Extract the (x, y) coordinate from the center of the cell holding the provided text.  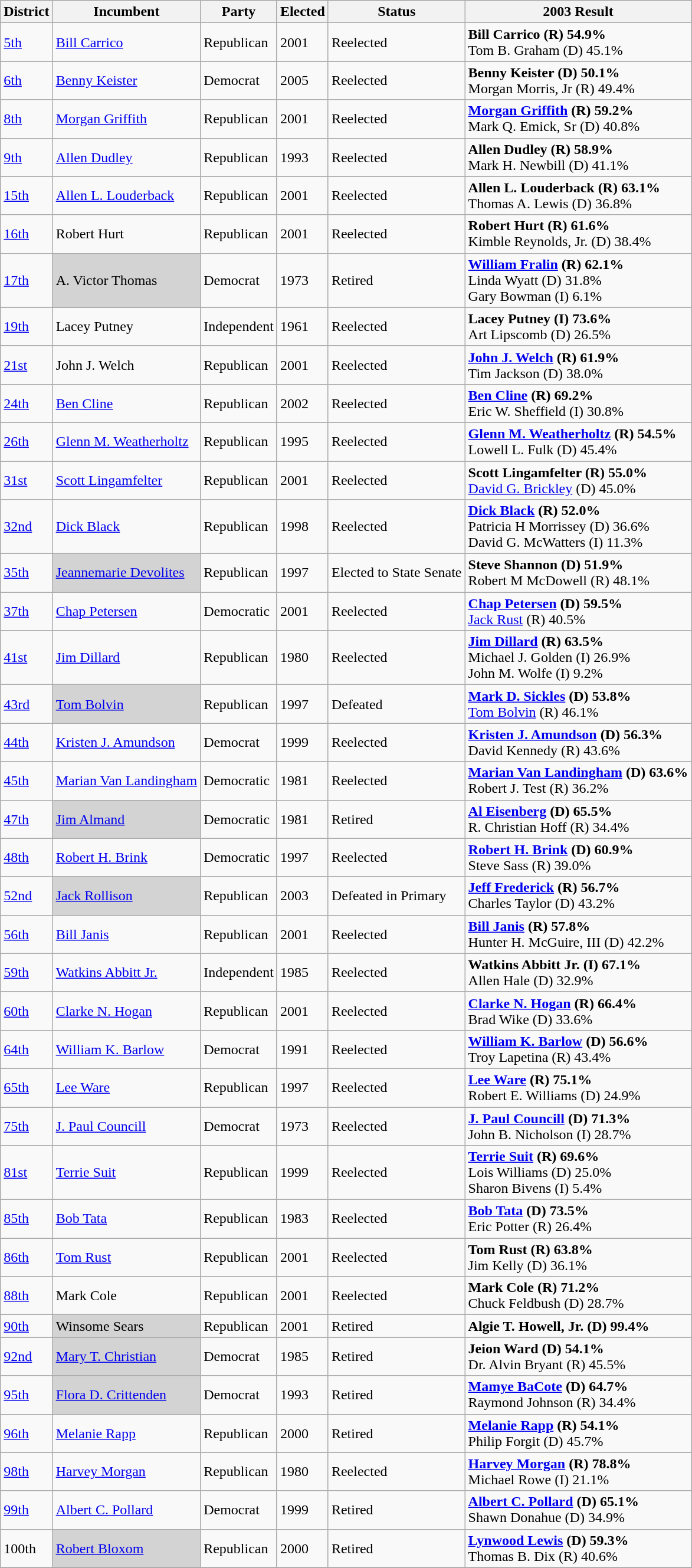
1983 (302, 1219)
Allen Dudley (126, 157)
35th (27, 573)
Clarke N. Hogan (126, 1011)
Bill Carrico (R) 54.9% Tom B. Graham (D) 45.1% (578, 42)
Allen L. Louderback (126, 196)
Morgan Griffith (126, 119)
1995 (302, 441)
96th (27, 1433)
2003 Result (578, 12)
9th (27, 157)
Flora D. Crittenden (126, 1395)
Clarke N. Hogan (R) 66.4% Brad Wike (D) 33.6% (578, 1011)
Jeff Frederick (R) 56.7% Charles Taylor (D) 43.2% (578, 895)
56th (27, 934)
75th (27, 1126)
A. Victor Thomas (126, 280)
Benny Keister (126, 80)
88th (27, 1295)
45th (27, 781)
19th (27, 327)
William K. Barlow (126, 1049)
Mark Cole (R) 71.2% Chuck Feldbush (D) 28.7% (578, 1295)
86th (27, 1258)
37th (27, 611)
J. Paul Councill (D) 71.3% John B. Nicholson (I) 28.7% (578, 1126)
47th (27, 819)
Algie T. Howell, Jr. (D) 99.4% (578, 1326)
Bill Janis (R) 57.8% Hunter H. McGuire, III (D) 42.2% (578, 934)
Jim Dillard (R) 63.5% Michael J. Golden (I) 26.9% John M. Wolfe (I) 9.2% (578, 658)
Defeated (396, 704)
Elected to State Senate (396, 573)
Melanie Rapp (126, 1433)
Dick Black (R) 52.0% Patricia H Morrissey (D) 36.6% David G. McWatters (I) 11.3% (578, 527)
26th (27, 441)
5th (27, 42)
Jim Dillard (126, 658)
Party (239, 12)
Chap Petersen (D) 59.5% Jack Rust (R) 40.5% (578, 611)
17th (27, 280)
Al Eisenberg (D) 65.5% R. Christian Hoff (R) 34.4% (578, 819)
Kristen J. Amundson (D) 56.3% David Kennedy (R) 43.6% (578, 742)
Morgan Griffith (R) 59.2% Mark Q. Emick, Sr (D) 40.8% (578, 119)
2002 (302, 404)
90th (27, 1326)
Robert Hurt (R) 61.6% Kimble Reynolds, Jr. (D) 38.4% (578, 234)
64th (27, 1049)
Status (396, 12)
Bill Carrico (126, 42)
Lee Ware (126, 1088)
Robert Bloxom (126, 1548)
Tom Rust (R) 63.8% Jim Kelly (D) 36.1% (578, 1258)
95th (27, 1395)
Mark Cole (126, 1295)
Scott Lingamfelter (126, 480)
92nd (27, 1357)
43rd (27, 704)
24th (27, 404)
Steve Shannon (D) 51.9% Robert M McDowell (R) 48.1% (578, 573)
Elected (302, 12)
John J. Welch (126, 365)
65th (27, 1088)
Robert H. Brink (126, 858)
Jeion Ward (D) 54.1% Dr. Alvin Bryant (R) 45.5% (578, 1357)
Glenn M. Weatherholtz (R) 54.5% Lowell L. Fulk (D) 45.4% (578, 441)
Defeated in Primary (396, 895)
59th (27, 972)
85th (27, 1219)
John J. Welch (R) 61.9% Tim Jackson (D) 38.0% (578, 365)
Lee Ware (R) 75.1% Robert E. Williams (D) 24.9% (578, 1088)
J. Paul Councill (126, 1126)
Albert C. Pollard (126, 1510)
1961 (302, 327)
15th (27, 196)
Scott Lingamfelter (R) 55.0% David G. Brickley (D) 45.0% (578, 480)
Incumbent (126, 12)
Tom Bolvin (126, 704)
1991 (302, 1049)
Melanie Rapp (R) 54.1% Philip Forgit (D) 45.7% (578, 1433)
1998 (302, 527)
Chap Petersen (126, 611)
2003 (302, 895)
District (27, 12)
Tom Rust (126, 1258)
Mamye BaCote (D) 64.7% Raymond Johnson (R) 34.4% (578, 1395)
Ben Cline (126, 404)
Lynwood Lewis (D) 59.3% Thomas B. Dix (R) 40.6% (578, 1548)
Marian Van Landingham (126, 781)
Robert H. Brink (D) 60.9% Steve Sass (R) 39.0% (578, 858)
6th (27, 80)
Watkins Abbitt Jr. (I) 67.1% Allen Hale (D) 32.9% (578, 972)
99th (27, 1510)
31st (27, 480)
Lacey Putney (I) 73.6% Art Lipscomb (D) 26.5% (578, 327)
Terrie Suit (126, 1173)
Bob Tata (126, 1219)
8th (27, 119)
William Fralin (R) 62.1% Linda Wyatt (D) 31.8% Gary Bowman (I) 6.1% (578, 280)
Kristen J. Amundson (126, 742)
Watkins Abbitt Jr. (126, 972)
Benny Keister (D) 50.1% Morgan Morris, Jr (R) 49.4% (578, 80)
Dick Black (126, 527)
21st (27, 365)
Harvey Morgan (R) 78.8% Michael Rowe (I) 21.1% (578, 1471)
44th (27, 742)
60th (27, 1011)
Lacey Putney (126, 327)
41st (27, 658)
32nd (27, 527)
52nd (27, 895)
Jim Almand (126, 819)
William K. Barlow (D) 56.6% Troy Lapetina (R) 43.4% (578, 1049)
98th (27, 1471)
Jeannemarie Devolites (126, 573)
48th (27, 858)
Allen L. Louderback (R) 63.1% Thomas A. Lewis (D) 36.8% (578, 196)
Ben Cline (R) 69.2% Eric W. Sheffield (I) 30.8% (578, 404)
Terrie Suit (R) 69.6% Lois Williams (D) 25.0% Sharon Bivens (I) 5.4% (578, 1173)
81st (27, 1173)
2005 (302, 80)
Bob Tata (D) 73.5% Eric Potter (R) 26.4% (578, 1219)
100th (27, 1548)
Mary T. Christian (126, 1357)
Bill Janis (126, 934)
Marian Van Landingham (D) 63.6% Robert J. Test (R) 36.2% (578, 781)
Glenn M. Weatherholtz (126, 441)
16th (27, 234)
Mark D. Sickles (D) 53.8% Tom Bolvin (R) 46.1% (578, 704)
Jack Rollison (126, 895)
Allen Dudley (R) 58.9% Mark H. Newbill (D) 41.1% (578, 157)
Albert C. Pollard (D) 65.1% Shawn Donahue (D) 34.9% (578, 1510)
Winsome Sears (126, 1326)
Harvey Morgan (126, 1471)
Robert Hurt (126, 234)
